Pinpoint the cell where the given text exists, returning its [X, Y] midpoint coordinate. 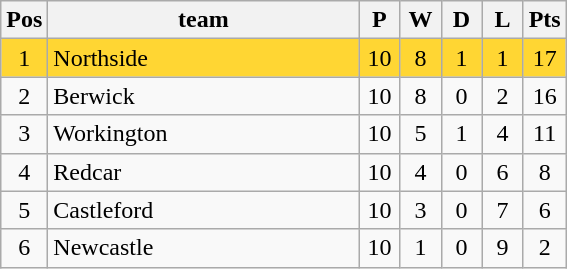
Redcar [204, 172]
L [502, 20]
Berwick [204, 96]
11 [544, 134]
Castleford [204, 210]
Northside [204, 58]
17 [544, 58]
Newcastle [204, 248]
16 [544, 96]
W [420, 20]
team [204, 20]
Workington [204, 134]
9 [502, 248]
Pts [544, 20]
D [462, 20]
7 [502, 210]
Pos [24, 20]
P [380, 20]
